Return (x, y) of the center of cell containing provided text 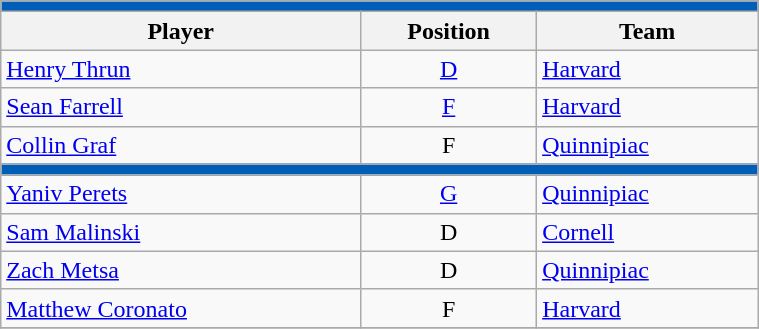
Collin Graf (181, 145)
Position (449, 31)
G (449, 194)
Zach Metsa (181, 270)
Team (648, 31)
Sean Farrell (181, 107)
Henry Thrun (181, 69)
Yaniv Perets (181, 194)
Player (181, 31)
Sam Malinski (181, 232)
Matthew Coronato (181, 308)
Cornell (648, 232)
